For the text-containing cell, return its midpoint in (x, y) coordinate format. 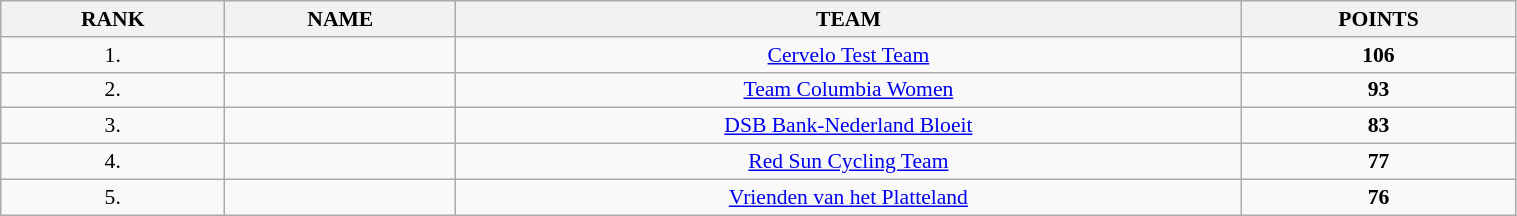
83 (1378, 126)
Team Columbia Women (848, 90)
Vrienden van het Platteland (848, 197)
Cervelo Test Team (848, 55)
TEAM (848, 19)
76 (1378, 197)
5. (113, 197)
Red Sun Cycling Team (848, 162)
DSB Bank-Nederland Bloeit (848, 126)
4. (113, 162)
77 (1378, 162)
RANK (113, 19)
POINTS (1378, 19)
3. (113, 126)
106 (1378, 55)
2. (113, 90)
1. (113, 55)
93 (1378, 90)
NAME (340, 19)
